Capture the cell that displays the provided text and extract its (x, y) central coordinate. 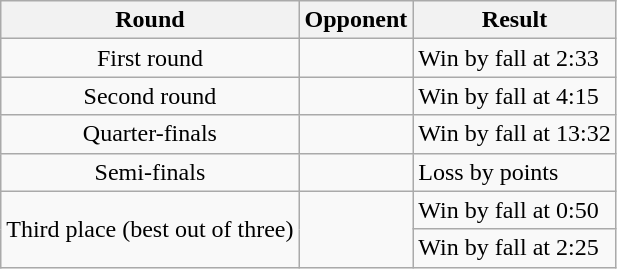
Semi-finals (150, 172)
Opponent (356, 20)
Win by fall at 0:50 (514, 210)
Third place (best out of three) (150, 229)
First round (150, 58)
Win by fall at 2:25 (514, 248)
Round (150, 20)
Win by fall at 13:32 (514, 134)
Result (514, 20)
Quarter-finals (150, 134)
Second round (150, 96)
Win by fall at 4:15 (514, 96)
Loss by points (514, 172)
Win by fall at 2:33 (514, 58)
